For the text-containing cell, return its midpoint in [x, y] coordinate format. 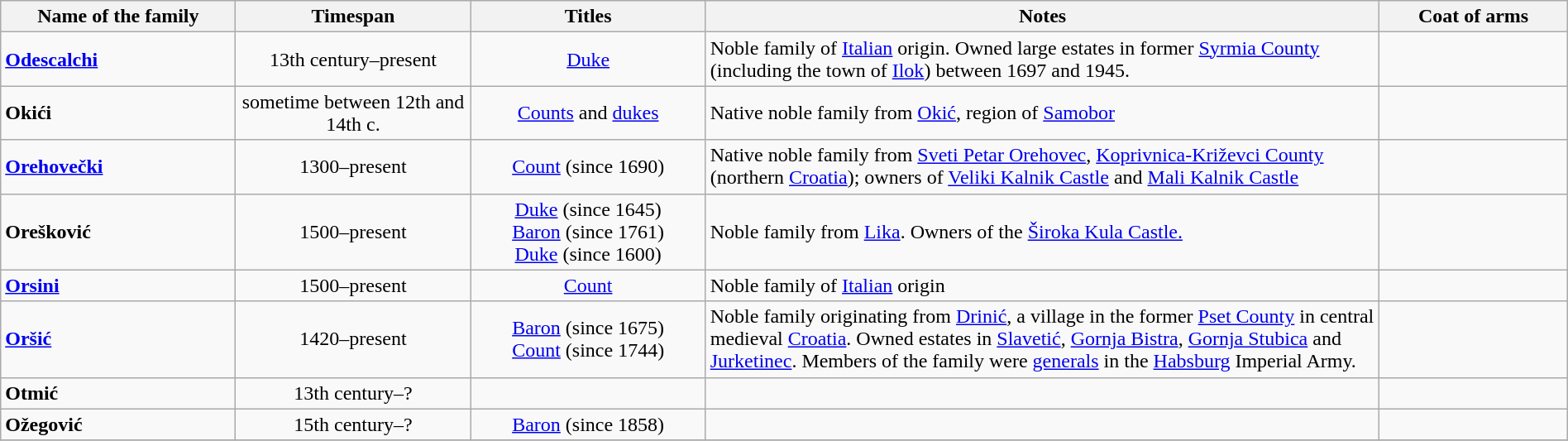
Orsini [118, 285]
Count (since 1690) [588, 167]
Native noble family from Sveti Petar Orehovec, Koprivnica-Križevci County (northern Croatia); owners of Veliki Kalnik Castle and Mali Kalnik Castle [1042, 167]
1420–present [353, 339]
Noble family of Italian origin [1042, 285]
Ožegović [118, 424]
Count [588, 285]
Notes [1042, 17]
Name of the family [118, 17]
13th century–present [353, 60]
Titles [588, 17]
Native noble family from Okić, region of Samobor [1042, 113]
Timespan [353, 17]
Noble family of Italian origin. Owned large estates in former Syrmia County (including the town of Ilok) between 1697 and 1945. [1042, 60]
Baron (since 1858) [588, 424]
Baron (since 1675)Count (since 1744) [588, 339]
Okići [118, 113]
Orehovečki [118, 167]
Odescalchi [118, 60]
sometime between 12th and 14th c. [353, 113]
Duke [588, 60]
Oršić [118, 339]
Duke (since 1645)Baron (since 1761)Duke (since 1600) [588, 232]
Otmić [118, 393]
Coat of arms [1474, 17]
Orešković [118, 232]
15th century–? [353, 424]
Noble family from Lika. Owners of the Široka Kula Castle. [1042, 232]
Counts and dukes [588, 113]
13th century–? [353, 393]
1300–present [353, 167]
